Detect which cell encompasses the target text, then output its [X, Y] center coordinate. 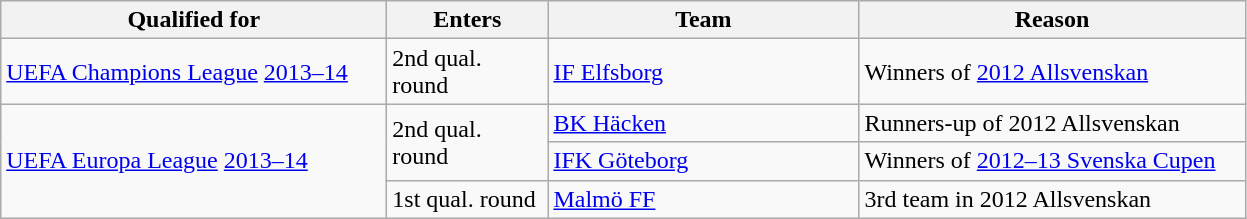
1st qual. round [468, 199]
UEFA Europa League 2013–14 [194, 161]
BK Häcken [704, 123]
Malmö FF [704, 199]
Reason [1052, 20]
3rd team in 2012 Allsvenskan [1052, 199]
Winners of 2012 Allsvenskan [1052, 72]
IFK Göteborg [704, 161]
Winners of 2012–13 Svenska Cupen [1052, 161]
Enters [468, 20]
UEFA Champions League 2013–14 [194, 72]
Team [704, 20]
Qualified for [194, 20]
IF Elfsborg [704, 72]
Runners-up of 2012 Allsvenskan [1052, 123]
